Capture the cell that displays the provided text and extract its [X, Y] central coordinate. 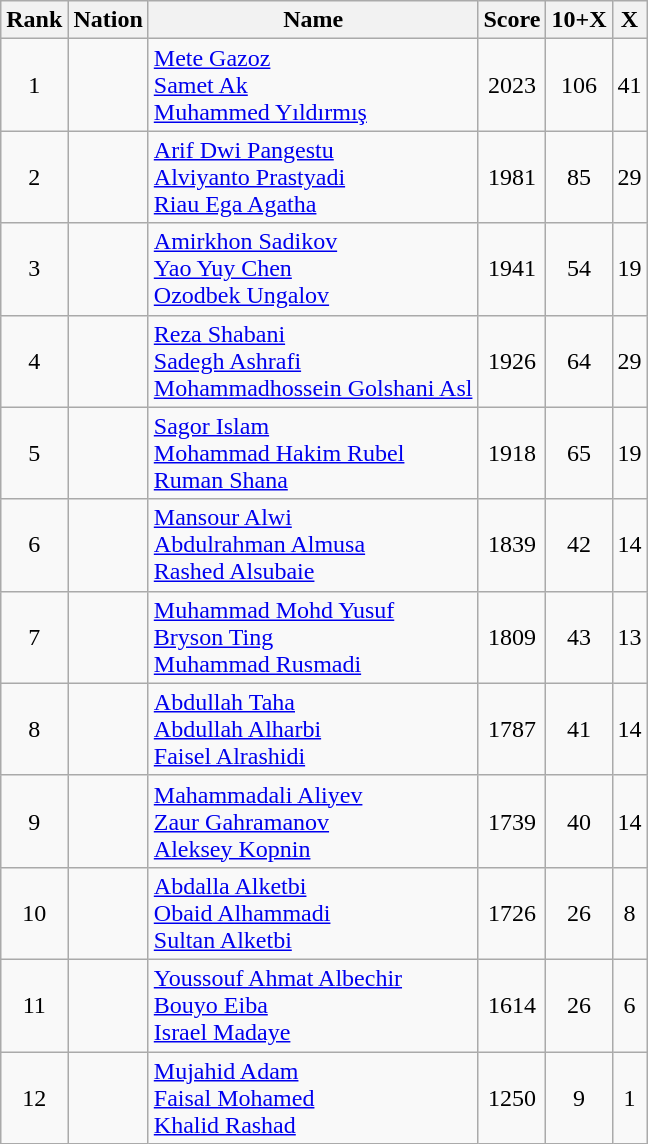
10+X [579, 20]
Arif Dwi PangestuAlviyanto PrastyadiRiau Ega Agatha [313, 177]
Mahammadali AliyevZaur GahramanovAleksey Kopnin [313, 821]
Muhammad Mohd YusufBryson TingMuhammad Rusmadi [313, 637]
Abdalla AlketbiObaid AlhammadiSultan Alketbi [313, 913]
Reza ShabaniSadegh AshrafiMohammadhossein Golshani Asl [313, 361]
Mete GazozSamet AkMuhammed Yıldırmış [313, 85]
Abdullah TahaAbdullah AlharbiFaisel Alrashidi [313, 729]
1726 [512, 913]
Sagor IslamMohammad Hakim RubelRuman Shana [313, 453]
43 [579, 637]
Youssouf Ahmat AlbechirBouyo EibaIsrael Madaye [313, 1005]
106 [579, 85]
3 [34, 269]
X [630, 20]
11 [34, 1005]
1787 [512, 729]
1941 [512, 269]
85 [579, 177]
10 [34, 913]
1614 [512, 1005]
Rank [34, 20]
1981 [512, 177]
Amirkhon SadikovYao Yuy ChenOzodbek Ungalov [313, 269]
2 [34, 177]
1839 [512, 545]
64 [579, 361]
1250 [512, 1098]
5 [34, 453]
42 [579, 545]
13 [630, 637]
1918 [512, 453]
Mujahid AdamFaisal MohamedKhalid Rashad [313, 1098]
2023 [512, 85]
Mansour AlwiAbdulrahman AlmusaRashed Alsubaie [313, 545]
Score [512, 20]
Nation [108, 20]
65 [579, 453]
7 [34, 637]
54 [579, 269]
4 [34, 361]
Name [313, 20]
1926 [512, 361]
1739 [512, 821]
12 [34, 1098]
1809 [512, 637]
40 [579, 821]
